Scan for the cell matching the given text and deliver its [x, y] coordinate at center. 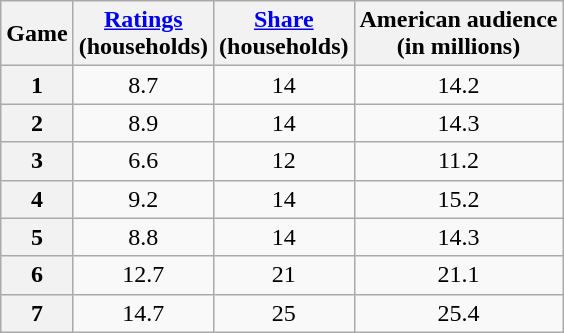
8.8 [143, 237]
12 [284, 161]
6 [37, 275]
Ratings(households) [143, 34]
25.4 [458, 313]
21 [284, 275]
8.9 [143, 123]
11.2 [458, 161]
9.2 [143, 199]
2 [37, 123]
21.1 [458, 275]
7 [37, 313]
1 [37, 85]
8.7 [143, 85]
5 [37, 237]
25 [284, 313]
3 [37, 161]
4 [37, 199]
6.6 [143, 161]
14.2 [458, 85]
15.2 [458, 199]
American audience(in millions) [458, 34]
Game [37, 34]
14.7 [143, 313]
12.7 [143, 275]
Share(households) [284, 34]
